Provide the [X, Y] coordinate of the cell's center where the given text is located.  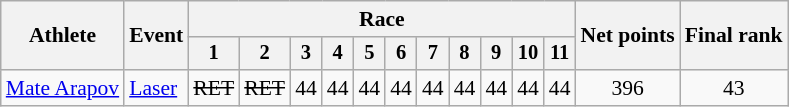
1 [214, 54]
3 [306, 54]
Athlete [62, 36]
10 [528, 54]
9 [496, 54]
Race [382, 19]
4 [338, 54]
Mate Arapov [62, 88]
5 [370, 54]
2 [264, 54]
7 [433, 54]
Event [156, 36]
Net points [627, 36]
8 [465, 54]
396 [627, 88]
11 [560, 54]
Laser [156, 88]
43 [734, 88]
6 [401, 54]
Final rank [734, 36]
